Output the [x, y] coordinate of the center of the cell containing the given text.  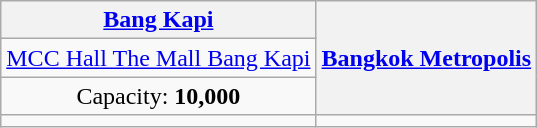
Capacity: 10,000 [158, 96]
Bang Kapi [158, 20]
Bangkok Metropolis [426, 58]
MCC Hall The Mall Bang Kapi [158, 58]
